Output the (x, y) coordinate of the center of the cell containing the given text.  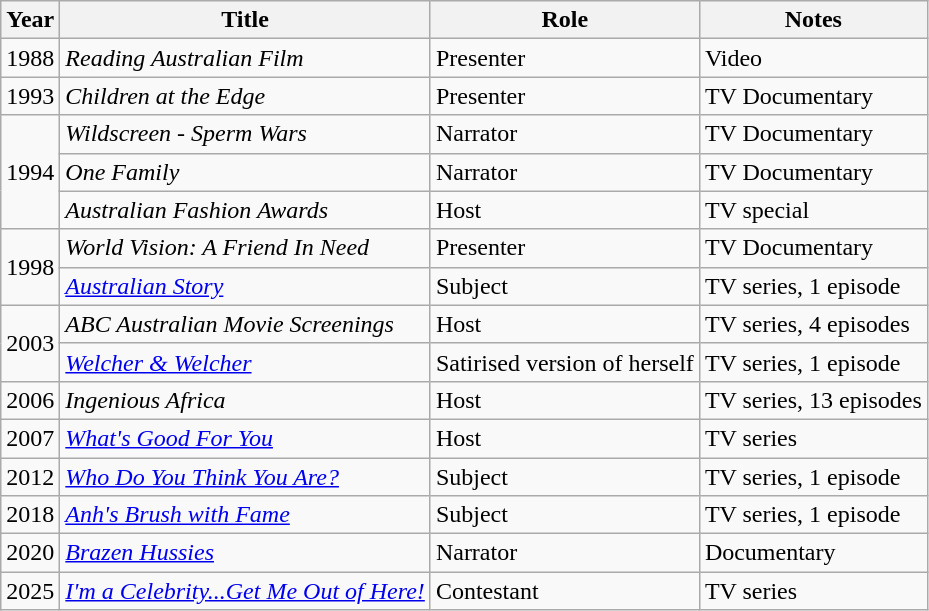
1993 (30, 96)
Documentary (813, 553)
Welcher & Welcher (246, 362)
TV series, 4 episodes (813, 324)
1988 (30, 58)
TV series, 13 episodes (813, 400)
Notes (813, 20)
2012 (30, 477)
2025 (30, 591)
Ingenious Africa (246, 400)
Australian Fashion Awards (246, 210)
Wildscreen - Sperm Wars (246, 134)
TV special (813, 210)
Australian Story (246, 286)
ABC Australian Movie Screenings (246, 324)
2006 (30, 400)
Reading Australian Film (246, 58)
2020 (30, 553)
Title (246, 20)
2003 (30, 343)
Anh's Brush with Fame (246, 515)
Satirised version of herself (564, 362)
Brazen Hussies (246, 553)
One Family (246, 172)
2007 (30, 438)
2018 (30, 515)
Contestant (564, 591)
Year (30, 20)
Role (564, 20)
World Vision: A Friend In Need (246, 248)
Video (813, 58)
Who Do You Think You Are? (246, 477)
Children at the Edge (246, 96)
I'm a Celebrity...Get Me Out of Here! (246, 591)
1998 (30, 267)
1994 (30, 172)
What's Good For You (246, 438)
